Capture the cell that displays the provided text and extract its (x, y) central coordinate. 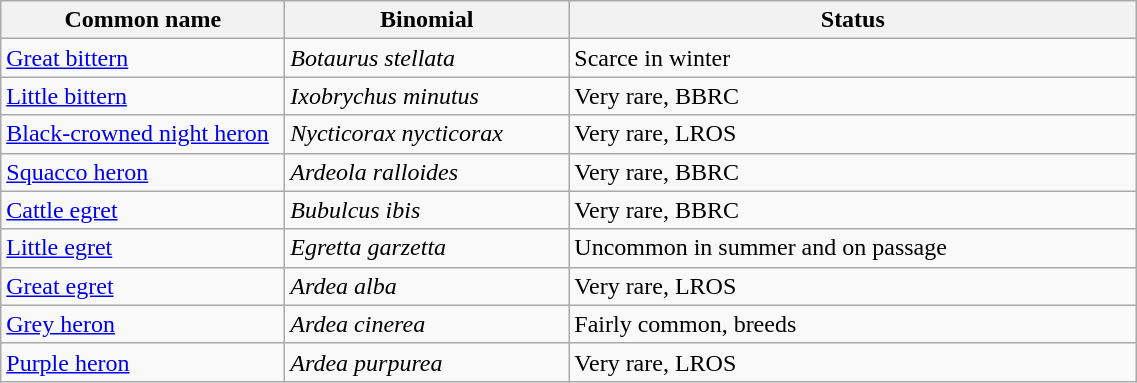
Status (853, 20)
Great egret (143, 286)
Bubulcus ibis (427, 210)
Grey heron (143, 324)
Botaurus stellata (427, 58)
Black-crowned night heron (143, 134)
Little egret (143, 248)
Nycticorax nycticorax (427, 134)
Purple heron (143, 362)
Binomial (427, 20)
Ardeola ralloides (427, 172)
Common name (143, 20)
Squacco heron (143, 172)
Egretta garzetta (427, 248)
Scarce in winter (853, 58)
Little bittern (143, 96)
Uncommon in summer and on passage (853, 248)
Ixobrychus minutus (427, 96)
Cattle egret (143, 210)
Great bittern (143, 58)
Ardea cinerea (427, 324)
Ardea purpurea (427, 362)
Ardea alba (427, 286)
Fairly common, breeds (853, 324)
